Pinpoint the cell where the given text exists, returning its (X, Y) midpoint coordinate. 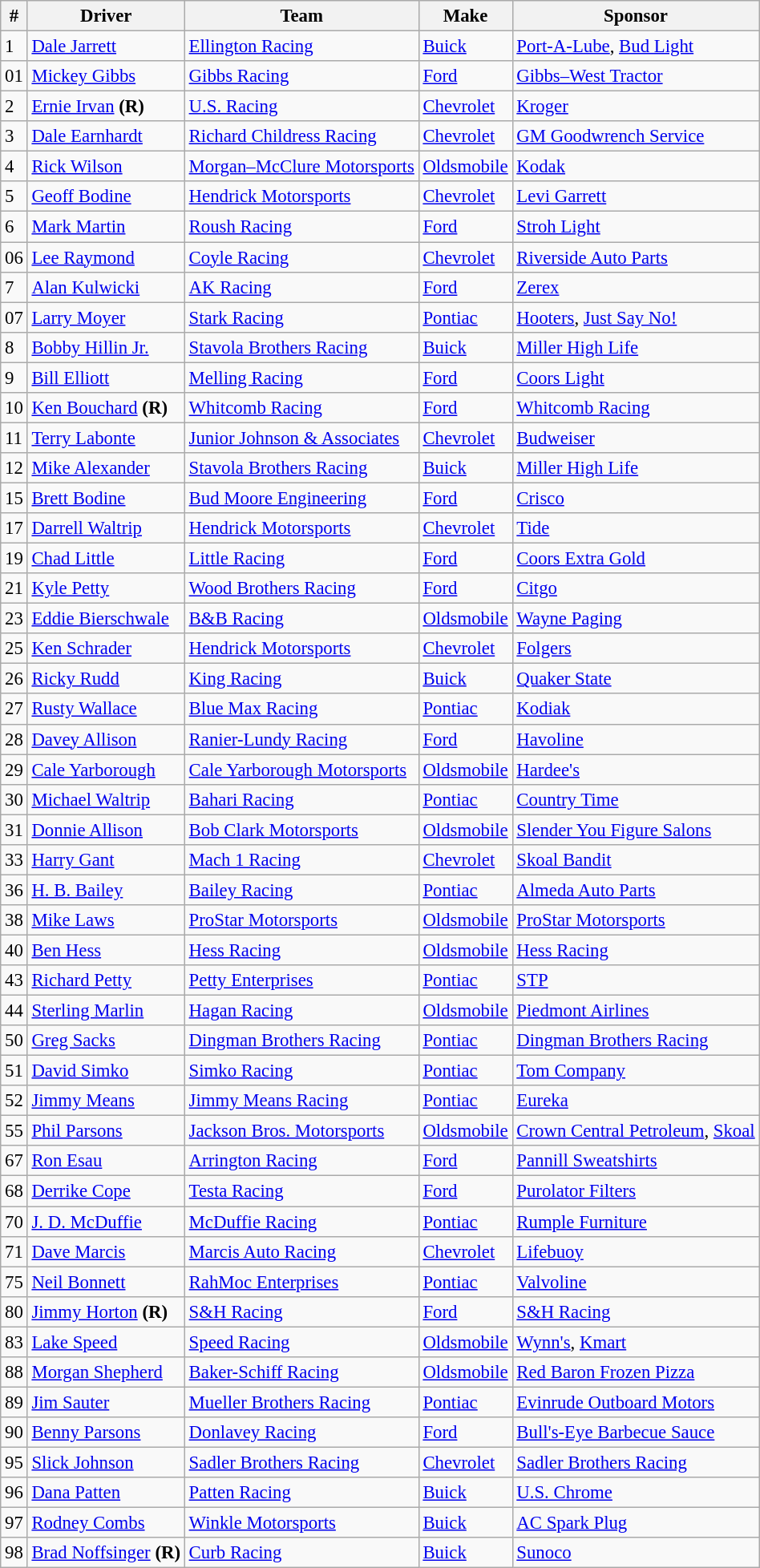
Driver (106, 16)
Eddie Bierschwale (106, 619)
Mike Laws (106, 920)
Marcis Auto Racing (301, 1251)
Quaker State (636, 679)
Piedmont Airlines (636, 1011)
Jimmy Means Racing (301, 1101)
Neil Bonnett (106, 1282)
Rumple Furniture (636, 1222)
3 (14, 136)
17 (14, 528)
Folgers (636, 649)
AK Racing (301, 287)
Hagan Racing (301, 1011)
Morgan Shepherd (106, 1372)
98 (14, 1553)
Testa Racing (301, 1191)
Kodiak (636, 709)
Valvoline (636, 1282)
Wood Brothers Racing (301, 588)
Skoal Bandit (636, 860)
43 (14, 980)
U.S. Chrome (636, 1493)
Ranier-Lundy Racing (301, 739)
Benny Parsons (106, 1433)
Wayne Paging (636, 619)
11 (14, 438)
Ken Schrader (106, 649)
Dale Jarrett (106, 46)
Citgo (636, 588)
McDuffie Racing (301, 1222)
Gibbs–West Tractor (636, 76)
Donlavey Racing (301, 1433)
Terry Labonte (106, 438)
Coors Light (636, 378)
12 (14, 468)
5 (14, 196)
Mueller Brothers Racing (301, 1402)
Havoline (636, 739)
88 (14, 1372)
7 (14, 287)
Arrington Racing (301, 1162)
Hooters, Just Say No! (636, 317)
Donnie Allison (106, 830)
26 (14, 679)
Bahari Racing (301, 799)
Rick Wilson (106, 167)
Dale Earnhardt (106, 136)
Crown Central Petroleum, Skoal (636, 1131)
4 (14, 167)
52 (14, 1101)
Sterling Marlin (106, 1011)
Ken Bouchard (R) (106, 408)
Country Time (636, 799)
Rusty Wallace (106, 709)
Riverside Auto Parts (636, 257)
01 (14, 76)
Richard Petty (106, 980)
Melling Racing (301, 378)
07 (14, 317)
Gibbs Racing (301, 76)
Chad Little (106, 559)
Winkle Motorsports (301, 1523)
96 (14, 1493)
Make (465, 16)
Michael Waltrip (106, 799)
Dave Marcis (106, 1251)
19 (14, 559)
Lifebuoy (636, 1251)
Crisco (636, 498)
Harry Gant (106, 860)
Port-A-Lube, Bud Light (636, 46)
15 (14, 498)
Eureka (636, 1101)
Stroh Light (636, 227)
23 (14, 619)
STP (636, 980)
Ron Esau (106, 1162)
AC Spark Plug (636, 1523)
80 (14, 1311)
Mark Martin (106, 227)
Derrike Cope (106, 1191)
Budweiser (636, 438)
Alan Kulwicki (106, 287)
27 (14, 709)
Red Baron Frozen Pizza (636, 1372)
30 (14, 799)
RahMoc Enterprises (301, 1282)
71 (14, 1251)
Phil Parsons (106, 1131)
Zerex (636, 287)
44 (14, 1011)
Ernie Irvan (R) (106, 107)
Bob Clark Motorsports (301, 830)
Curb Racing (301, 1553)
8 (14, 347)
Team (301, 16)
Mickey Gibbs (106, 76)
Rodney Combs (106, 1523)
Jackson Bros. Motorsports (301, 1131)
U.S. Racing (301, 107)
Hardee's (636, 770)
Richard Childress Racing (301, 136)
89 (14, 1402)
68 (14, 1191)
Bull's-Eye Barbecue Sauce (636, 1433)
95 (14, 1462)
GM Goodwrench Service (636, 136)
36 (14, 890)
Ricky Rudd (106, 679)
Darrell Waltrip (106, 528)
Slender You Figure Salons (636, 830)
Speed Racing (301, 1342)
2 (14, 107)
Bailey Racing (301, 890)
Cale Yarborough (106, 770)
J. D. McDuffie (106, 1222)
Jimmy Means (106, 1101)
Lee Raymond (106, 257)
28 (14, 739)
55 (14, 1131)
Ben Hess (106, 950)
King Racing (301, 679)
Lake Speed (106, 1342)
Brett Bodine (106, 498)
Baker-Schiff Racing (301, 1372)
Mach 1 Racing (301, 860)
Sunoco (636, 1553)
Wynn's, Kmart (636, 1342)
Kodak (636, 167)
83 (14, 1342)
Pannill Sweatshirts (636, 1162)
1 (14, 46)
# (14, 16)
90 (14, 1433)
Jim Sauter (106, 1402)
Little Racing (301, 559)
Slick Johnson (106, 1462)
70 (14, 1222)
Tide (636, 528)
06 (14, 257)
33 (14, 860)
Larry Moyer (106, 317)
40 (14, 950)
Geoff Bodine (106, 196)
Tom Company (636, 1071)
Patten Racing (301, 1493)
Ellington Racing (301, 46)
Blue Max Racing (301, 709)
Petty Enterprises (301, 980)
75 (14, 1282)
Junior Johnson & Associates (301, 438)
29 (14, 770)
Coors Extra Gold (636, 559)
Almeda Auto Parts (636, 890)
Coyle Racing (301, 257)
21 (14, 588)
Bud Moore Engineering (301, 498)
Davey Allison (106, 739)
Purolator Filters (636, 1191)
31 (14, 830)
38 (14, 920)
Roush Racing (301, 227)
Greg Sacks (106, 1041)
H. B. Bailey (106, 890)
Brad Noffsinger (R) (106, 1553)
Mike Alexander (106, 468)
97 (14, 1523)
David Simko (106, 1071)
Sponsor (636, 16)
9 (14, 378)
Cale Yarborough Motorsports (301, 770)
Levi Garrett (636, 196)
Bobby Hillin Jr. (106, 347)
Kroger (636, 107)
Evinrude Outboard Motors (636, 1402)
Kyle Petty (106, 588)
B&B Racing (301, 619)
25 (14, 649)
51 (14, 1071)
6 (14, 227)
Stark Racing (301, 317)
67 (14, 1162)
Jimmy Horton (R) (106, 1311)
50 (14, 1041)
Morgan–McClure Motorsports (301, 167)
Dana Patten (106, 1493)
Simko Racing (301, 1071)
10 (14, 408)
Bill Elliott (106, 378)
